Identify which cell holds the provided text, then report its (x, y) central coordinate. 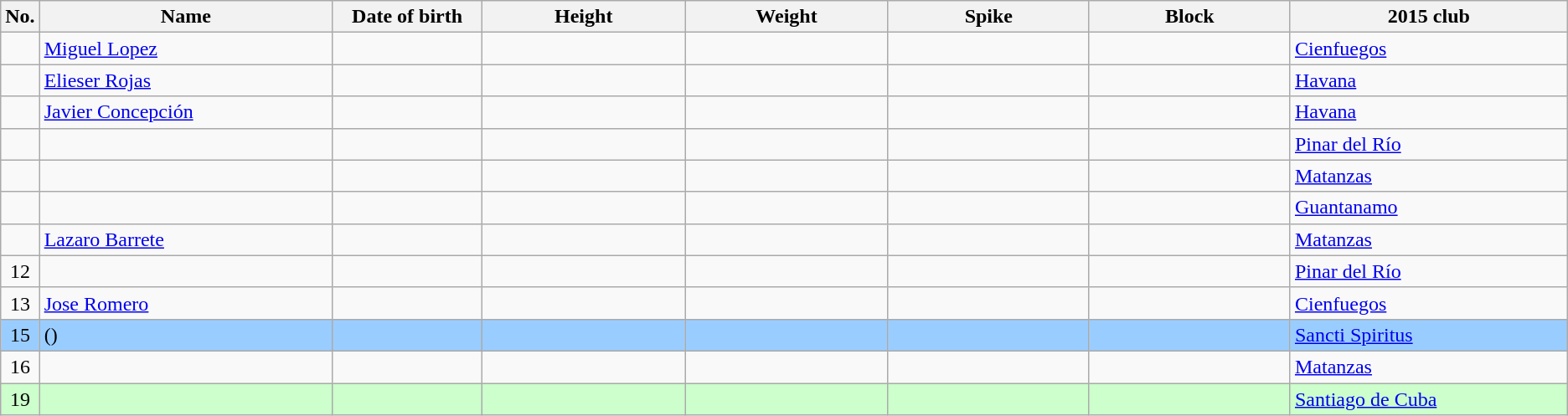
Sancti Spiritus (1429, 335)
Spike (988, 17)
19 (20, 399)
Javier Concepción (186, 112)
Miguel Lopez (186, 49)
Santiago de Cuba (1429, 399)
Elieser Rojas (186, 80)
12 (20, 271)
Name (186, 17)
15 (20, 335)
13 (20, 303)
() (186, 335)
Guantanamo (1429, 208)
Lazaro Barrete (186, 239)
Height (584, 17)
Jose Romero (186, 303)
Date of birth (407, 17)
No. (20, 17)
Weight (787, 17)
2015 club (1429, 17)
16 (20, 367)
Block (1189, 17)
